Capture the cell that displays the provided text and extract its (X, Y) central coordinate. 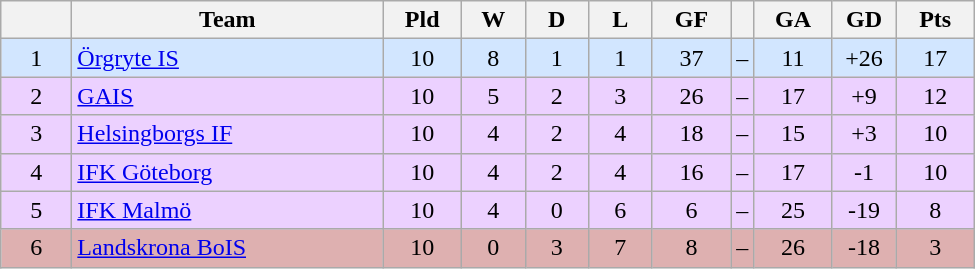
-1 (864, 172)
+3 (864, 134)
-19 (864, 210)
11 (794, 58)
16 (692, 172)
15 (794, 134)
-18 (864, 248)
25 (794, 210)
W (493, 20)
Landskrona BoIS (228, 248)
12 (936, 96)
GF (692, 20)
+9 (864, 96)
GAIS (228, 96)
7 (621, 248)
GA (794, 20)
Pts (936, 20)
L (621, 20)
Helsingborgs IF (228, 134)
IFK Göteborg (228, 172)
37 (692, 58)
IFK Malmö (228, 210)
GD (864, 20)
Pld (422, 20)
Team (228, 20)
+26 (864, 58)
D (557, 20)
18 (692, 134)
Örgryte IS (228, 58)
